Scan for the cell matching the given text and deliver its (X, Y) coordinate at center. 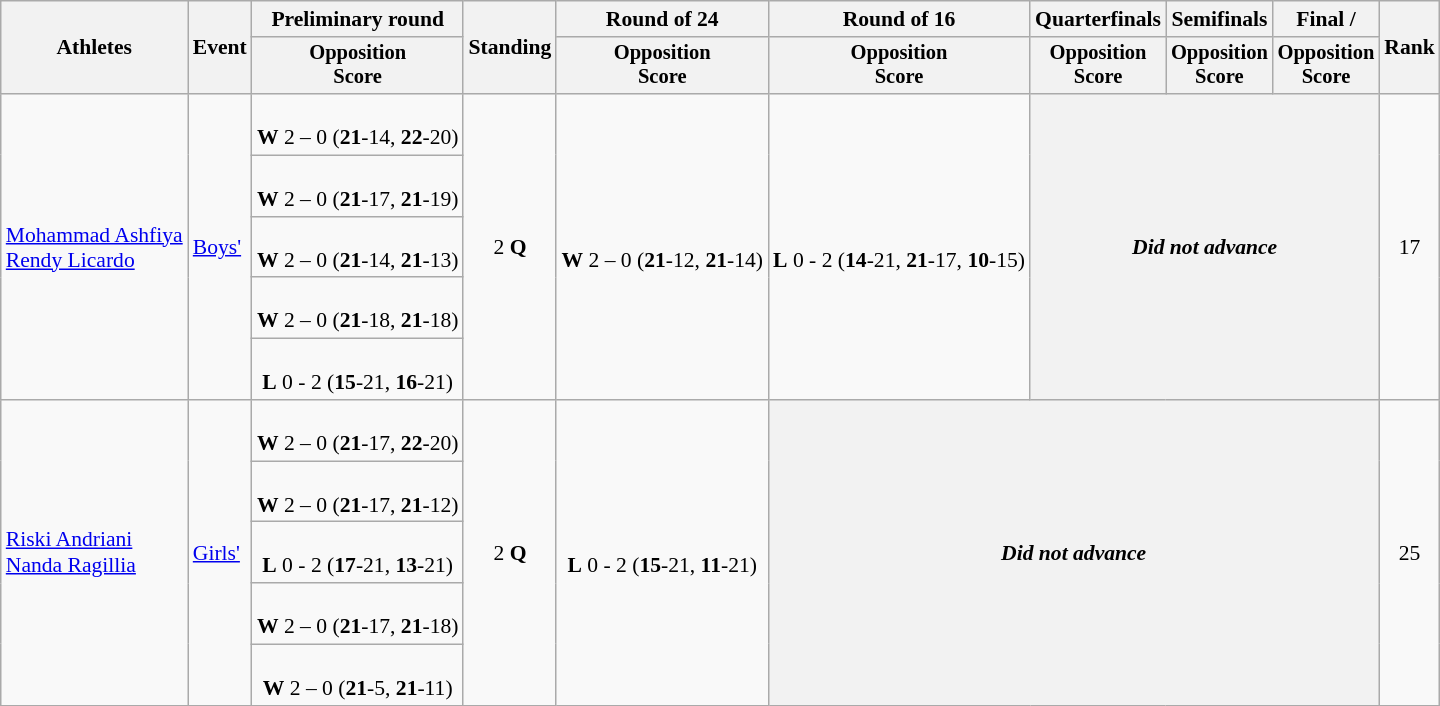
W 2 – 0 (21-17, 21-19) (358, 186)
Mohammad AshfiyaRendy Licardo (94, 247)
W 2 – 0 (21-14, 22-20) (358, 124)
W 2 – 0 (21-17, 21-12) (358, 492)
25 (1410, 553)
Final / (1326, 19)
Athletes (94, 48)
W 2 – 0 (21-5, 21-11) (358, 676)
W 2 – 0 (21-18, 21-18) (358, 308)
L 0 - 2 (14-21, 21-17, 10-15) (899, 247)
Standing (510, 48)
L 0 - 2 (15-21, 11-21) (662, 553)
W 2 – 0 (21-12, 21-14) (662, 247)
Boys' (220, 247)
Preliminary round (358, 19)
Round of 24 (662, 19)
W 2 – 0 (21-17, 21-18) (358, 614)
Round of 16 (899, 19)
Event (220, 48)
Quarterfinals (1098, 19)
W 2 – 0 (21-14, 21-13) (358, 248)
Semifinals (1220, 19)
Riski AndrianiNanda Ragillia (94, 553)
W 2 – 0 (21-17, 22-20) (358, 430)
17 (1410, 247)
Rank (1410, 48)
L 0 - 2 (15-21, 16-21) (358, 370)
L 0 - 2 (17-21, 13-21) (358, 552)
Girls' (220, 553)
